Extract the (x, y) coordinate from the center of the cell holding the provided text.  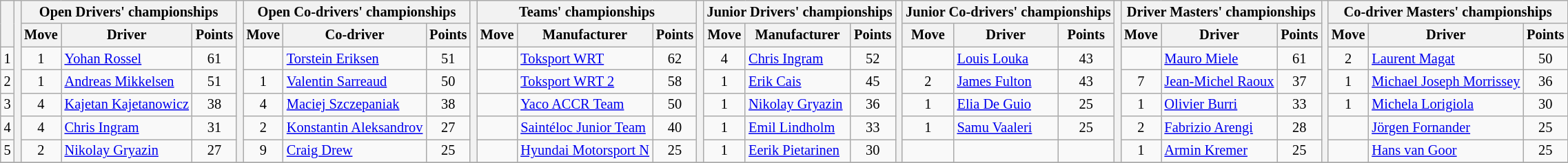
Emil Lindholm (797, 128)
Erik Cais (797, 81)
Yohan Rossel (127, 58)
31 (214, 128)
Co-driver (354, 35)
Saintéloc Junior Team (584, 128)
7 (1141, 81)
Co-driver Masters' championships (1447, 12)
58 (675, 81)
52 (873, 58)
Toksport WRT (584, 58)
Kajetan Kajetanowicz (127, 105)
Mauro Miele (1220, 58)
Jean-Michel Raoux (1220, 81)
Toksport WRT 2 (584, 81)
9 (263, 151)
Konstantin Aleksandrov (354, 128)
Laurent Magat (1446, 58)
Open Co-drivers' championships (357, 12)
Valentin Sarreaud (354, 81)
Junior Co-drivers' championships (1008, 12)
Yaco ACCR Team (584, 105)
Michael Joseph Morrissey (1446, 81)
Craig Drew (354, 151)
Louis Louka (1006, 58)
Teams' championships (587, 12)
Hans van Goor (1446, 151)
Driver Masters' championships (1221, 12)
Hyundai Motorsport N (584, 151)
Andreas Mikkelsen (127, 81)
Junior Drivers' championships (800, 12)
Torstein Eriksen (354, 58)
Eerik Pietarinen (797, 151)
Samu Vaaleri (1006, 128)
Open Drivers' championships (128, 12)
28 (1299, 128)
45 (873, 81)
3 (8, 105)
James Fulton (1006, 81)
Armin Kremer (1220, 151)
Olivier Burri (1220, 105)
62 (675, 58)
Maciej Szczepaniak (354, 105)
37 (1299, 81)
5 (8, 151)
Fabrizio Arengi (1220, 128)
Elia De Guio (1006, 105)
Michela Lorigiola (1446, 105)
Jörgen Fornander (1446, 128)
40 (675, 128)
